For the text-containing cell, return its midpoint in (x, y) coordinate format. 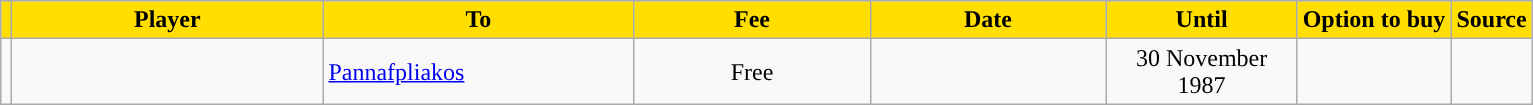
Date (988, 20)
Pannafpliakos (478, 72)
Until (1202, 20)
30 November 1987 (1202, 72)
To (478, 20)
Fee (752, 20)
Player (168, 20)
Free (752, 72)
Option to buy (1374, 20)
Source (1492, 20)
